Detect which cell encompasses the target text, then output its [X, Y] center coordinate. 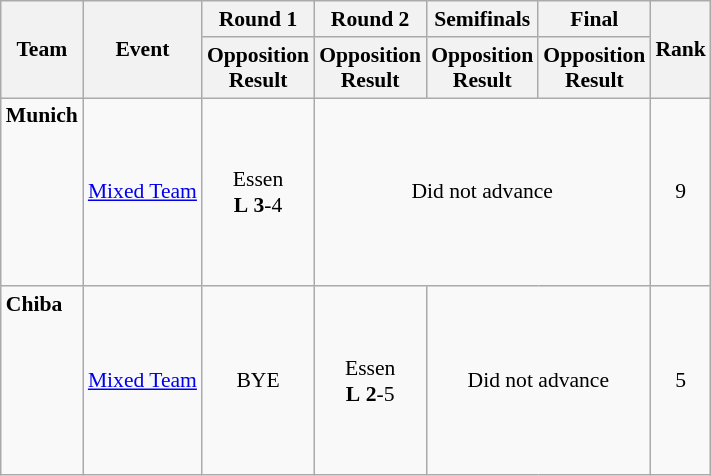
BYE [258, 382]
9 [680, 192]
Round 1 [258, 19]
Essen L 2-5 [370, 382]
Munich [42, 192]
Chiba [42, 382]
Final [594, 19]
Semifinals [482, 19]
Rank [680, 50]
Team [42, 50]
Round 2 [370, 19]
5 [680, 382]
Event [142, 50]
Essen L 3-4 [258, 192]
